Find where the given text appears and provide that cell's center as (X, Y) coordinate. 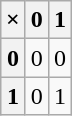
× (14, 20)
